Detect which cell encompasses the target text, then output its (X, Y) center coordinate. 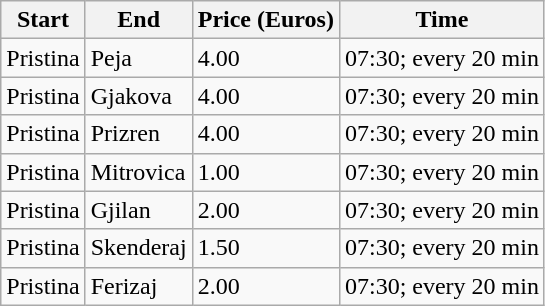
Prizren (138, 134)
1.50 (266, 248)
Gjakova (138, 96)
Gjilan (138, 210)
Peja (138, 58)
Mitrovica (138, 172)
Ferizaj (138, 286)
Skenderaj (138, 248)
1.00 (266, 172)
End (138, 20)
Start (43, 20)
Time (442, 20)
Price (Euros) (266, 20)
